From the cell containing the given text, extract its center point as (x, y) coordinate. 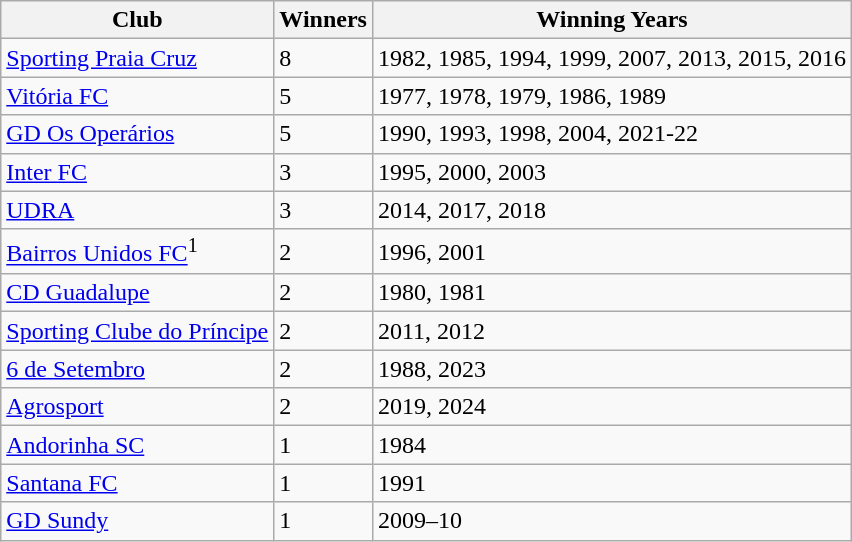
GD Sundy (138, 521)
Agrosport (138, 407)
Winning Years (612, 20)
2014, 2017, 2018 (612, 210)
6 de Setembro (138, 369)
1996, 2001 (612, 252)
Sporting Clube do Príncipe (138, 331)
Andorinha SC (138, 445)
Bairros Unidos FC1 (138, 252)
2019, 2024 (612, 407)
CD Guadalupe (138, 293)
2009–10 (612, 521)
2011, 2012 (612, 331)
Winners (324, 20)
1988, 2023 (612, 369)
1980, 1981 (612, 293)
1982, 1985, 1994, 1999, 2007, 2013, 2015, 2016 (612, 58)
UDRA (138, 210)
1990, 1993, 1998, 2004, 2021-22 (612, 134)
1995, 2000, 2003 (612, 172)
Club (138, 20)
Santana FC (138, 483)
1977, 1978, 1979, 1986, 1989 (612, 96)
Sporting Praia Cruz (138, 58)
Inter FC (138, 172)
1984 (612, 445)
GD Os Operários (138, 134)
8 (324, 58)
1991 (612, 483)
Vitória FC (138, 96)
